For the text-containing cell, return its midpoint in (X, Y) coordinate format. 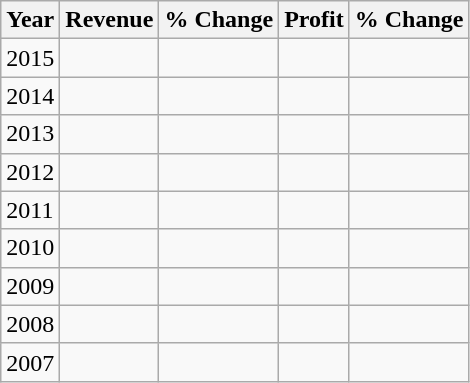
2008 (30, 324)
2012 (30, 172)
2011 (30, 210)
2014 (30, 96)
2009 (30, 286)
Revenue (110, 20)
Year (30, 20)
2013 (30, 134)
2007 (30, 362)
2015 (30, 58)
2010 (30, 248)
Profit (314, 20)
